Search for the cell housing the specified text and yield its [X, Y] center coordinate. 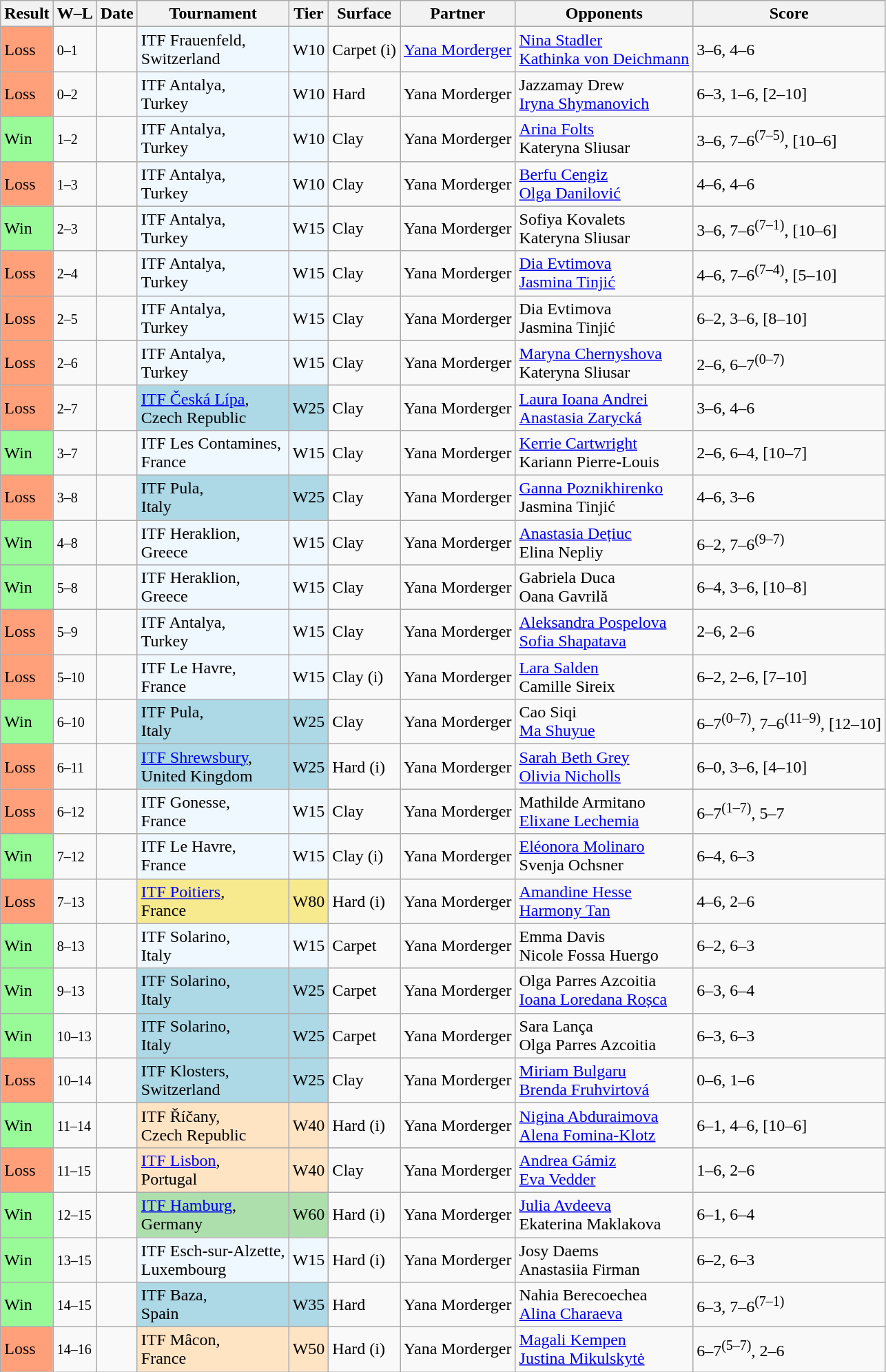
Kerrie Cartwright Kariann Pierre-Louis [604, 452]
Carpet (i) [364, 50]
11–14 [74, 1125]
6–11 [74, 766]
14–16 [74, 1349]
2–7 [74, 408]
5–8 [74, 587]
2–6 [74, 362]
Result [27, 14]
Olga Parres Azcoitia Ioana Loredana Roșca [604, 991]
6–2, 7–6(9–7) [790, 542]
Nina Stadler Kathinka von Deichmann [604, 50]
Ganna Poznikhirenko Jasmina Tinjić [604, 498]
Gabriela Duca Oana Gavrilă [604, 587]
6–1, 6–4 [790, 1214]
Sofiya Kovalets Kateryna Sliusar [604, 229]
ITF Hamburg, Germany [213, 1214]
Nahia Berecoechea Alina Charaeva [604, 1305]
4–8 [74, 542]
8–13 [74, 945]
5–10 [74, 677]
6–7(0–7), 7–6(11–9), [12–10] [790, 722]
Date [117, 14]
ITF Gonesse, France [213, 812]
2–5 [74, 318]
Sara Lança Olga Parres Azcoitia [604, 1035]
6–2, 3–6, [8–10] [790, 318]
12–15 [74, 1214]
10–14 [74, 1081]
Sarah Beth Grey Olivia Nicholls [604, 766]
0–2 [74, 94]
ITF Lisbon, Portugal [213, 1170]
6–3, 6–4 [790, 991]
14–15 [74, 1305]
ITF Les Contamines, France [213, 452]
Amandine Hesse Harmony Tan [604, 901]
ITF Baza, Spain [213, 1305]
ITF Klosters, Switzerland [213, 1081]
2–3 [74, 229]
1–2 [74, 139]
6–4, 6–3 [790, 856]
Maryna Chernyshova Kateryna Sliusar [604, 362]
4–6, 2–6 [790, 901]
2–6, 2–6 [790, 633]
ITF Frauenfeld, Switzerland [213, 50]
ITF Poitiers, France [213, 901]
Laura Ioana Andrei Anastasia Zarycká [604, 408]
ITF Říčany, Czech Republic [213, 1125]
Tournament [213, 14]
4–6, 4–6 [790, 183]
2–6, 6–7(0–7) [790, 362]
4–6, 3–6 [790, 498]
ITF Mâcon, France [213, 1349]
3–6, 7–6(7–1), [10–6] [790, 229]
Magali Kempen Justina Mikulskytė [604, 1349]
Mathilde Armitano Elixane Lechemia [604, 812]
6–1, 4–6, [10–6] [790, 1125]
Surface [364, 14]
Cao Siqi Ma Shuyue [604, 722]
13–15 [74, 1260]
ITF Česká Lípa, Czech Republic [213, 408]
3–7 [74, 452]
6–4, 3–6, [10–8] [790, 587]
Anastasia Dețiuc Elina Nepliy [604, 542]
W35 [309, 1305]
Partner [457, 14]
Julia Avdeeva Ekaterina Maklakova [604, 1214]
Josy Daems Anastasiia Firman [604, 1260]
2–4 [74, 273]
6–3, 1–6, [2–10] [790, 94]
6–7(5–7), 2–6 [790, 1349]
Arina Folts Kateryna Sliusar [604, 139]
Jazzamay Drew Iryna Shymanovich [604, 94]
1–3 [74, 183]
Tier [309, 14]
0–6, 1–6 [790, 1081]
W60 [309, 1214]
6–3, 6–3 [790, 1035]
4–6, 7–6(7–4), [5–10] [790, 273]
Opponents [604, 14]
6–10 [74, 722]
0–1 [74, 50]
1–6, 2–6 [790, 1170]
6–7(1–7), 5–7 [790, 812]
Score [790, 14]
W80 [309, 901]
Lara Salden Camille Sireix [604, 677]
2–6, 6–4, [10–7] [790, 452]
Miriam Bulgaru Brenda Fruhvirtová [604, 1081]
7–13 [74, 901]
Nigina Abduraimova Alena Fomina-Klotz [604, 1125]
3–8 [74, 498]
Berfu Cengiz Olga Danilović [604, 183]
Emma Davis Nicole Fossa Huergo [604, 945]
Aleksandra Pospelova Sofia Shapatava [604, 633]
3–6, 7–6(7–5), [10–6] [790, 139]
Andrea Gámiz Eva Vedder [604, 1170]
9–13 [74, 991]
7–12 [74, 856]
11–15 [74, 1170]
10–13 [74, 1035]
5–9 [74, 633]
ITF Esch-sur-Alzette, Luxembourg [213, 1260]
W–L [74, 14]
ITF Shrewsbury, United Kingdom [213, 766]
Eléonora Molinaro Svenja Ochsner [604, 856]
6–12 [74, 812]
6–2, 2–6, [7–10] [790, 677]
6–3, 7–6(7–1) [790, 1305]
W50 [309, 1349]
6–0, 3–6, [4–10] [790, 766]
